Pinpoint the cell where the given text exists, returning its [X, Y] midpoint coordinate. 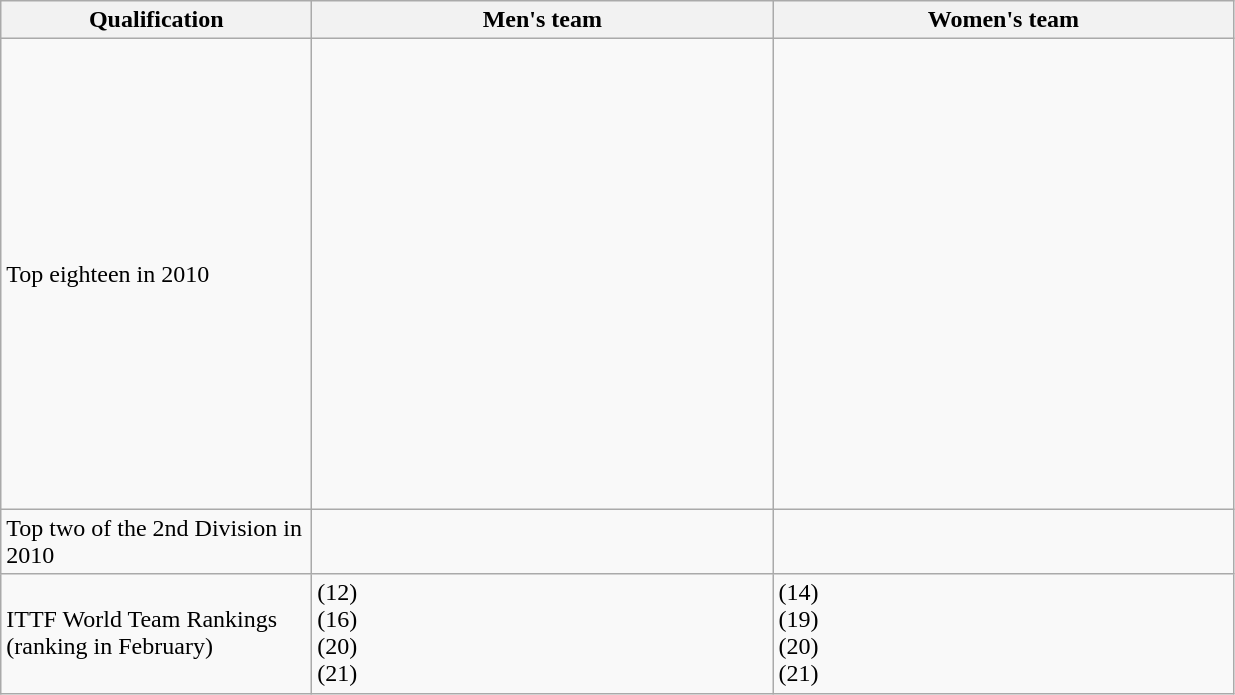
Qualification [156, 20]
Top two of the 2nd Division in 2010 [156, 542]
Top eighteen in 2010 [156, 274]
ITTF World Team Rankings (ranking in February) [156, 634]
Men's team [542, 20]
(12) (16) (20) (21) [542, 634]
(14) (19) (20) (21) [1004, 634]
Women's team [1004, 20]
